For the text-containing cell, return its midpoint in (X, Y) coordinate format. 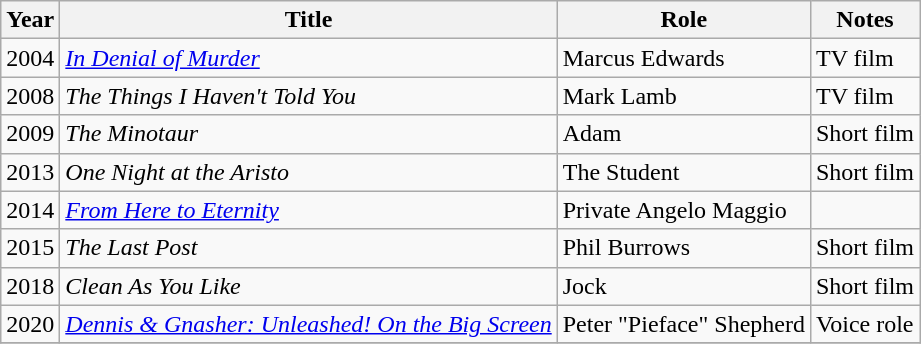
Title (308, 20)
Jock (684, 286)
2015 (30, 248)
Peter "Pieface" Shepherd (684, 324)
One Night at the Aristo (308, 172)
Private Angelo Maggio (684, 210)
2008 (30, 96)
2009 (30, 134)
Marcus Edwards (684, 58)
Mark Lamb (684, 96)
Year (30, 20)
Role (684, 20)
In Denial of Murder (308, 58)
The Student (684, 172)
The Last Post (308, 248)
2004 (30, 58)
Adam (684, 134)
Notes (864, 20)
2018 (30, 286)
Voice role (864, 324)
From Here to Eternity (308, 210)
Clean As You Like (308, 286)
The Minotaur (308, 134)
2014 (30, 210)
The Things I Haven't Told You (308, 96)
Dennis & Gnasher: Unleashed! On the Big Screen (308, 324)
Phil Burrows (684, 248)
2020 (30, 324)
2013 (30, 172)
